From the cell containing the given text, extract its center point as [x, y] coordinate. 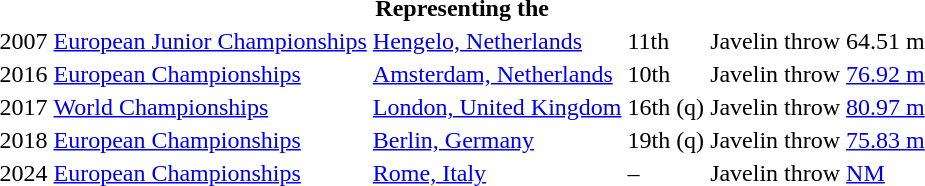
European Junior Championships [210, 41]
11th [666, 41]
10th [666, 74]
London, United Kingdom [497, 107]
Hengelo, Netherlands [497, 41]
Berlin, Germany [497, 140]
16th (q) [666, 107]
Amsterdam, Netherlands [497, 74]
19th (q) [666, 140]
World Championships [210, 107]
